Identify which cell holds the provided text, then report its (x, y) central coordinate. 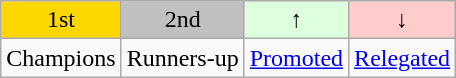
↓ (402, 20)
Promoted (296, 58)
Runners-up (182, 58)
1st (61, 20)
Champions (61, 58)
↑ (296, 20)
2nd (182, 20)
Relegated (402, 58)
